Return the [X, Y] coordinate for the center point of the cell that contains the specified text.  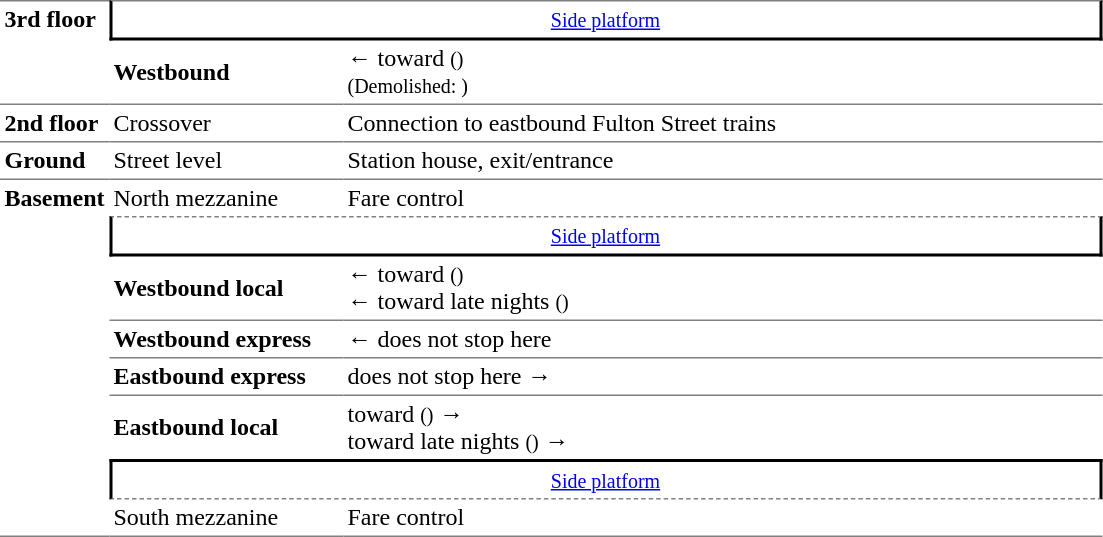
Street level [226, 160]
← toward ()← toward late nights () [722, 288]
Connection to eastbound Fulton Street trains [722, 123]
Ground [54, 160]
2nd floor [54, 123]
Westbound express [226, 340]
Crossover [226, 123]
Basement [54, 357]
North mezzanine [226, 197]
Eastbound local [226, 428]
toward () → toward late nights () → [722, 428]
does not stop here → [722, 377]
3rd floor [54, 52]
Westbound [226, 72]
Fare control [722, 197]
← toward ()(Demolished: ) [722, 72]
Eastbound express [226, 377]
← does not stop here [722, 340]
Westbound local [226, 288]
Station house, exit/entrance [722, 160]
